Locate the cell with the specified text and output its [X, Y] center coordinate. 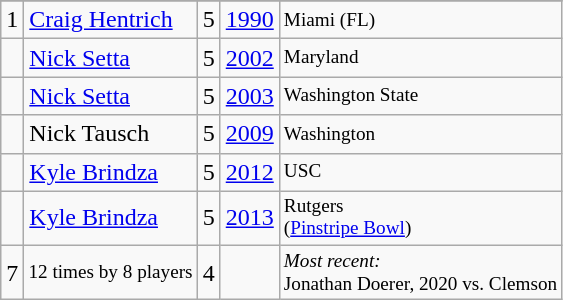
Washington State [420, 96]
Maryland [420, 58]
7 [12, 272]
12 times by 8 players [110, 272]
Most recent:Jonathan Doerer, 2020 vs. Clemson [420, 272]
1990 [250, 20]
4 [208, 272]
Miami (FL) [420, 20]
2003 [250, 96]
2009 [250, 134]
Nick Tausch [110, 134]
1 [12, 20]
USC [420, 172]
Washington [420, 134]
Craig Hentrich [110, 20]
Rutgers(Pinstripe Bowl) [420, 218]
2013 [250, 218]
2012 [250, 172]
2002 [250, 58]
